From the cell containing the given text, extract its center point as [X, Y] coordinate. 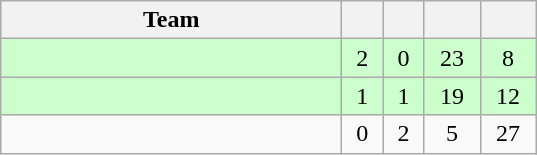
23 [452, 58]
12 [508, 96]
19 [452, 96]
27 [508, 134]
5 [452, 134]
Team [172, 20]
8 [508, 58]
